Detect which cell encompasses the target text, then output its [X, Y] center coordinate. 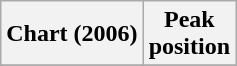
Peakposition [189, 34]
Chart (2006) [72, 34]
